Search for the cell housing the specified text and yield its (X, Y) center coordinate. 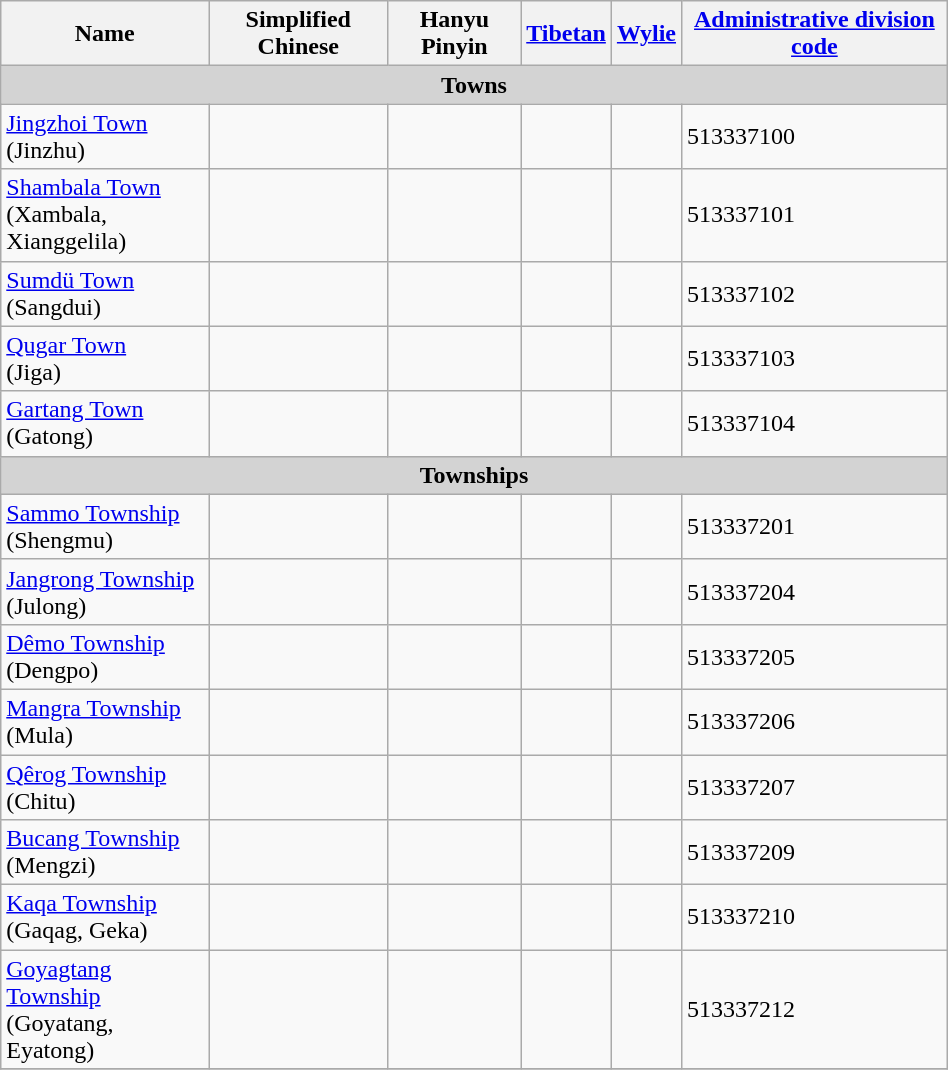
513337209 (815, 852)
Jangrong Township(Julong) (105, 592)
Jingzhoi Town(Jinzhu) (105, 136)
Sammo Township(Shengmu) (105, 526)
Mangra Township(Mula) (105, 722)
Sumdü Town(Sangdui) (105, 294)
Tibetan (566, 34)
513337103 (815, 358)
Dêmo Township(Dengpo) (105, 656)
513337207 (815, 786)
Hanyu Pinyin (454, 34)
513337101 (815, 215)
Qugar Town(Jiga) (105, 358)
513337201 (815, 526)
Kaqa Township(Gaqag, Geka) (105, 918)
Simplified Chinese (298, 34)
513337210 (815, 918)
Shambala Town(Xambala, Xianggelila) (105, 215)
Towns (474, 85)
513337204 (815, 592)
Name (105, 34)
513337100 (815, 136)
Goyagtang Township(Goyatang, Eyatong) (105, 1010)
Qêrog Township(Chitu) (105, 786)
Gartang Town(Gatong) (105, 424)
513337104 (815, 424)
513337206 (815, 722)
Administrative division code (815, 34)
Bucang Township(Mengzi) (105, 852)
Wylie (646, 34)
513337212 (815, 1010)
513337205 (815, 656)
513337102 (815, 294)
Townships (474, 475)
